Pinpoint the cell where the given text exists, returning its (X, Y) midpoint coordinate. 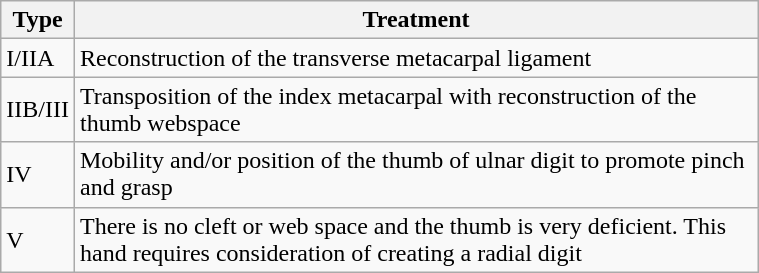
IIB/III (38, 110)
V (38, 240)
Type (38, 20)
IV (38, 174)
Mobility and/or position of the thumb of ulnar digit to promote pinch and grasp (416, 174)
I/IIA (38, 58)
Treatment (416, 20)
Transposition of the index metacarpal with reconstruction of the thumb webspace (416, 110)
Reconstruction of the transverse metacarpal ligament (416, 58)
There is no cleft or web space and the thumb is very deficient. This hand requires consideration of creating a radial digit (416, 240)
